Return (x, y) of the center of cell containing provided text 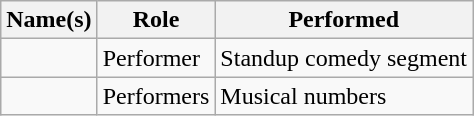
Name(s) (49, 20)
Performed (344, 20)
Musical numbers (344, 96)
Standup comedy segment (344, 58)
Role (156, 20)
Performers (156, 96)
Performer (156, 58)
